Provide the [x, y] coordinate of the cell's center where the given text is located.  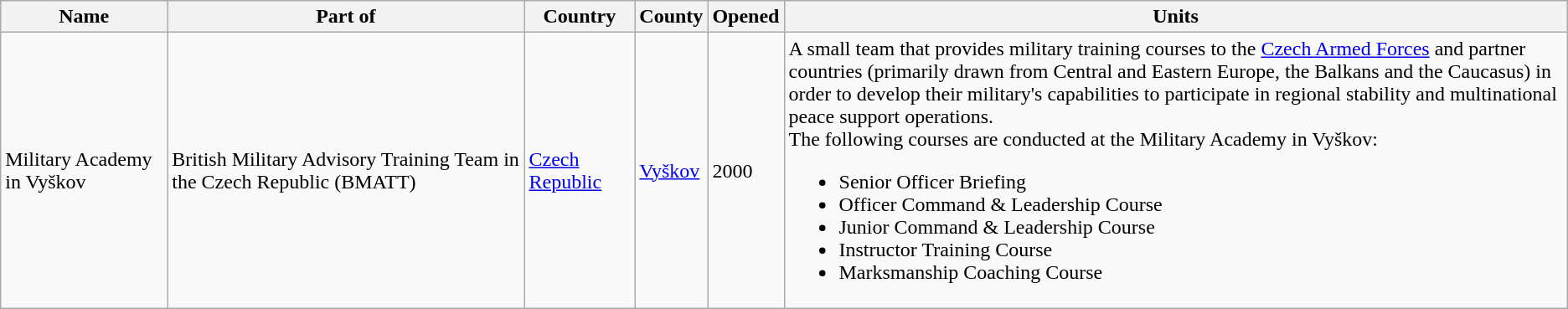
Czech Republic [580, 171]
British Military Advisory Training Team in the Czech Republic (BMATT) [346, 171]
Units [1176, 17]
Part of [346, 17]
Vyškov [672, 171]
Opened [745, 17]
Name [84, 17]
County [672, 17]
Military Academy in Vyškov [84, 171]
Country [580, 17]
2000 [745, 171]
